Output the [X, Y] coordinate of the center of the cell containing the given text.  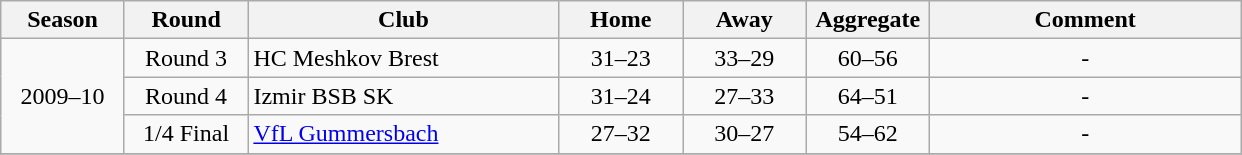
Comment [1086, 20]
Away [744, 20]
54–62 [868, 134]
Season [63, 20]
Aggregate [868, 20]
33–29 [744, 58]
Izmir BSB SK [404, 96]
HC Meshkov Brest [404, 58]
2009–10 [63, 96]
30–27 [744, 134]
60–56 [868, 58]
VfL Gummersbach [404, 134]
64–51 [868, 96]
Round 3 [186, 58]
1/4 Final [186, 134]
Round [186, 20]
Club [404, 20]
31–24 [621, 96]
Home [621, 20]
27–32 [621, 134]
27–33 [744, 96]
31–23 [621, 58]
Round 4 [186, 96]
